Detect which cell encompasses the target text, then output its (X, Y) center coordinate. 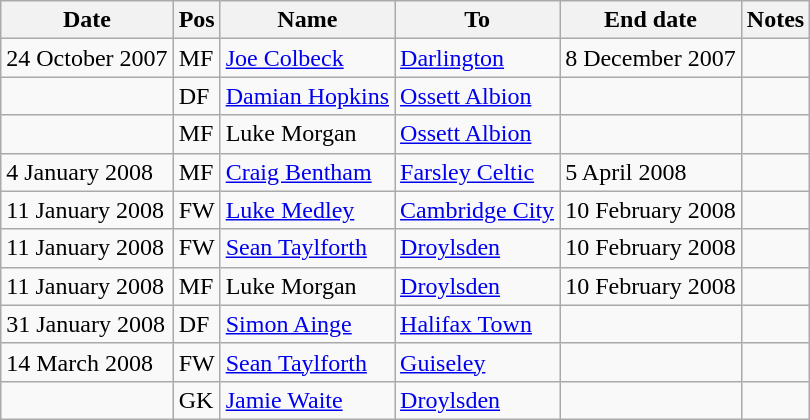
Date (87, 20)
Darlington (478, 58)
GK (196, 400)
14 March 2008 (87, 362)
Simon Ainge (307, 324)
4 January 2008 (87, 172)
End date (651, 20)
Notes (775, 20)
Cambridge City (478, 210)
24 October 2007 (87, 58)
8 December 2007 (651, 58)
Name (307, 20)
Joe Colbeck (307, 58)
Damian Hopkins (307, 96)
31 January 2008 (87, 324)
To (478, 20)
Halifax Town (478, 324)
Farsley Celtic (478, 172)
5 April 2008 (651, 172)
Jamie Waite (307, 400)
Craig Bentham (307, 172)
Pos (196, 20)
Guiseley (478, 362)
Luke Medley (307, 210)
